Find where the given text appears and provide that cell's center as [x, y] coordinate. 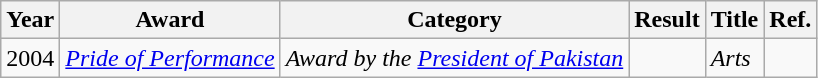
Ref. [790, 20]
Award by the President of Pakistan [454, 58]
Result [667, 20]
Year [30, 20]
Title [734, 20]
Category [454, 20]
Arts [734, 58]
Award [170, 20]
2004 [30, 58]
Pride of Performance [170, 58]
